Extract the (x, y) coordinate from the center of the cell holding the provided text.  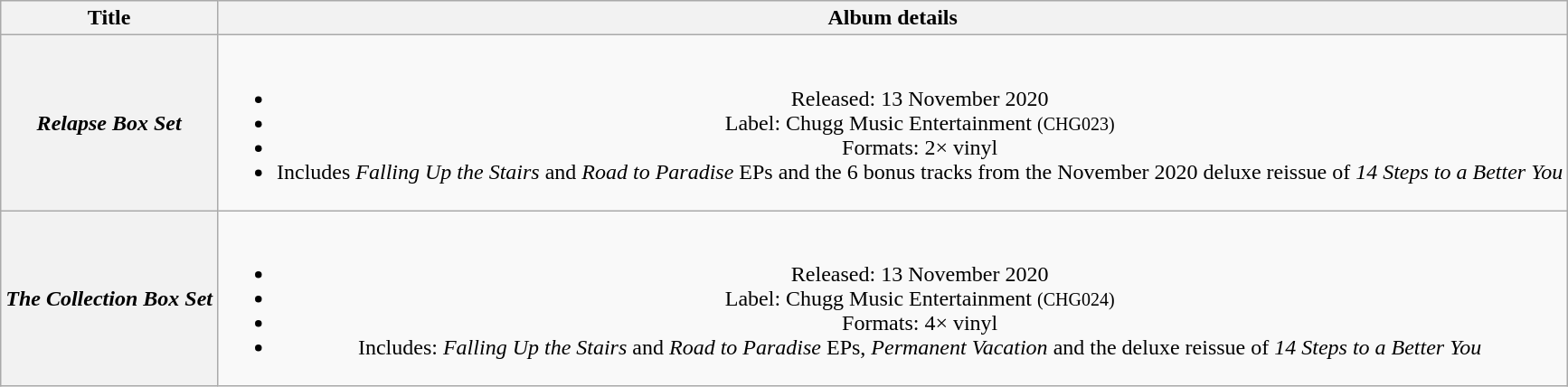
Title (109, 18)
Relapse Box Set (109, 123)
The Collection Box Set (109, 298)
Album details (892, 18)
